Pinpoint the cell where the given text exists, returning its [x, y] midpoint coordinate. 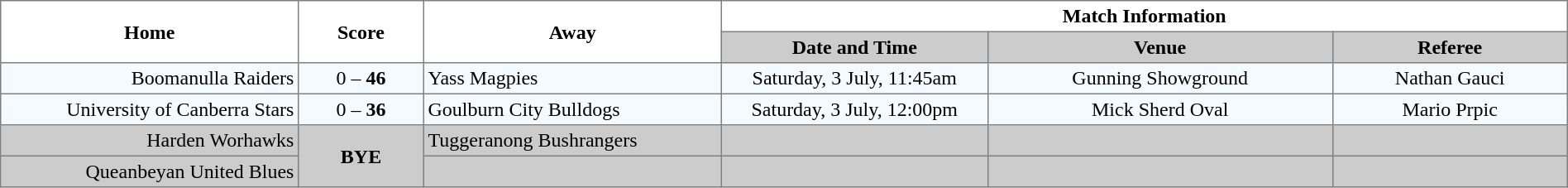
Saturday, 3 July, 11:45am [854, 79]
Away [572, 31]
Date and Time [854, 47]
Saturday, 3 July, 12:00pm [854, 109]
Gunning Showground [1159, 79]
Boomanulla Raiders [150, 79]
Home [150, 31]
Nathan Gauci [1450, 79]
Venue [1159, 47]
Match Information [1145, 17]
Mario Prpic [1450, 109]
Mick Sherd Oval [1159, 109]
BYE [361, 156]
Goulburn City Bulldogs [572, 109]
Referee [1450, 47]
Tuggeranong Bushrangers [572, 141]
Yass Magpies [572, 79]
Queanbeyan United Blues [150, 171]
Harden Worhawks [150, 141]
University of Canberra Stars [150, 109]
0 – 46 [361, 79]
0 – 36 [361, 109]
Score [361, 31]
